Detect which cell encompasses the target text, then output its (X, Y) center coordinate. 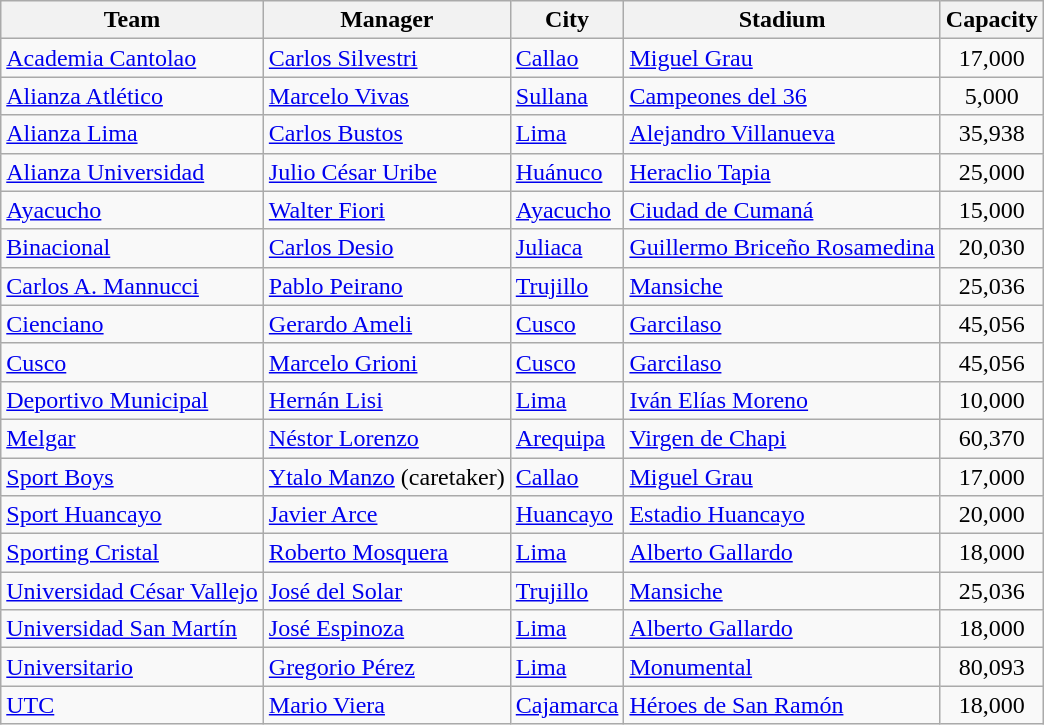
5,000 (992, 96)
Julio César Uribe (386, 172)
Monumental (782, 667)
Binacional (132, 248)
Ciudad de Cumaná (782, 210)
Ytalo Manzo (caretaker) (386, 477)
Deportivo Municipal (132, 400)
Sullana (567, 96)
Huánuco (567, 172)
Alianza Universidad (132, 172)
Carlos Bustos (386, 134)
Estadio Huancayo (782, 515)
Sport Huancayo (132, 515)
Gerardo Ameli (386, 324)
Universidad César Vallejo (132, 591)
UTC (132, 705)
Alianza Lima (132, 134)
Carlos Silvestri (386, 58)
Guillermo Briceño Rosamedina (782, 248)
Alejandro Villanueva (782, 134)
Sporting Cristal (132, 553)
Manager (386, 20)
10,000 (992, 400)
Carlos Desio (386, 248)
Cienciano (132, 324)
60,370 (992, 438)
Javier Arce (386, 515)
Campeones del 36 (782, 96)
Academia Cantolao (132, 58)
Carlos A. Mannucci (132, 286)
Héroes de San Ramón (782, 705)
Alianza Atlético (132, 96)
Juliaca (567, 248)
15,000 (992, 210)
25,000 (992, 172)
Gregorio Pérez (386, 667)
Néstor Lorenzo (386, 438)
Universitario (132, 667)
Stadium (782, 20)
Virgen de Chapi (782, 438)
20,030 (992, 248)
Team (132, 20)
20,000 (992, 515)
80,093 (992, 667)
José Espinoza (386, 629)
Sport Boys (132, 477)
Roberto Mosquera (386, 553)
Cajamarca (567, 705)
Universidad San Martín (132, 629)
City (567, 20)
Mario Viera (386, 705)
Hernán Lisi (386, 400)
35,938 (992, 134)
Heraclio Tapia (782, 172)
Huancayo (567, 515)
Marcelo Grioni (386, 362)
Melgar (132, 438)
Marcelo Vivas (386, 96)
Capacity (992, 20)
José del Solar (386, 591)
Pablo Peirano (386, 286)
Iván Elías Moreno (782, 400)
Walter Fiori (386, 210)
Arequipa (567, 438)
